Detect which cell encompasses the target text, then output its [x, y] center coordinate. 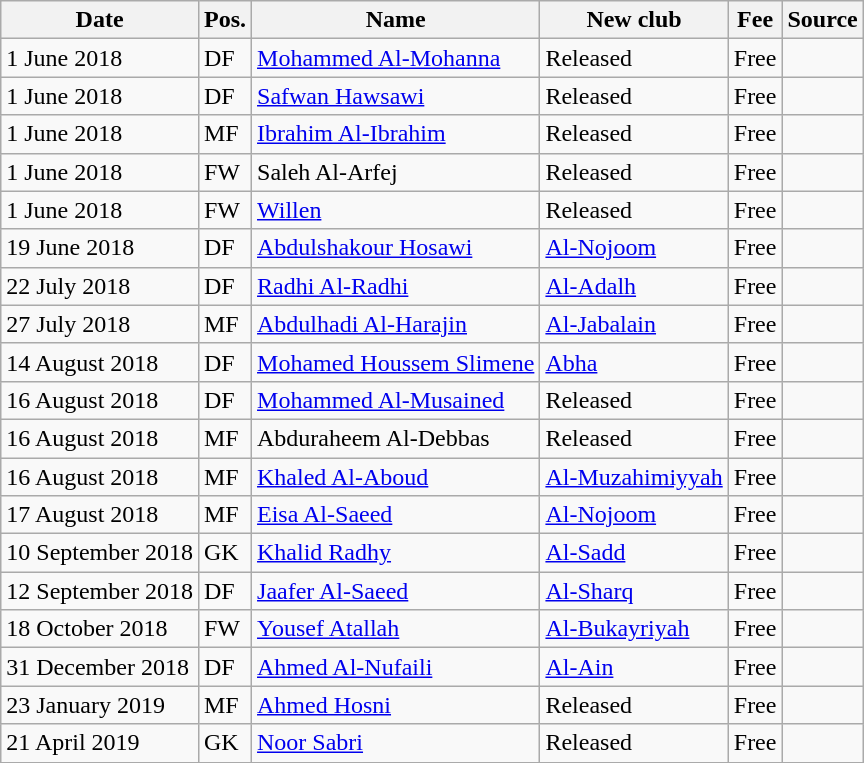
Khalid Radhy [396, 553]
23 January 2019 [100, 705]
Radhi Al-Radhi [396, 286]
Al-Bukayriyah [634, 629]
Jaafer Al-Saeed [396, 591]
Mohammed Al-Musained [396, 400]
Abdulhadi Al-Harajin [396, 324]
Fee [755, 20]
Al-Adalh [634, 286]
Name [396, 20]
Ahmed Hosni [396, 705]
Abduraheem Al-Debbas [396, 438]
Al-Sadd [634, 553]
Ahmed Al-Nufaili [396, 667]
22 July 2018 [100, 286]
21 April 2019 [100, 743]
Mohamed Houssem Slimene [396, 362]
12 September 2018 [100, 591]
Noor Sabri [396, 743]
Date [100, 20]
19 June 2018 [100, 248]
Khaled Al-Aboud [396, 477]
Source [822, 20]
31 December 2018 [100, 667]
Abha [634, 362]
Willen [396, 210]
Al-Jabalain [634, 324]
Al-Muzahimiyyah [634, 477]
New club [634, 20]
Abdulshakour Hosawi [396, 248]
Mohammed Al-Mohanna [396, 58]
Al-Sharq [634, 591]
Safwan Hawsawi [396, 96]
17 August 2018 [100, 515]
Yousef Atallah [396, 629]
Saleh Al-Arfej [396, 172]
14 August 2018 [100, 362]
Ibrahim Al-Ibrahim [396, 134]
Pos. [224, 20]
Al-Ain [634, 667]
18 October 2018 [100, 629]
10 September 2018 [100, 553]
Eisa Al-Saeed [396, 515]
27 July 2018 [100, 324]
